Extract the [x, y] coordinate from the center of the cell holding the provided text.  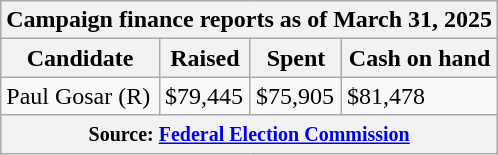
$75,905 [296, 96]
Candidate [80, 58]
Paul Gosar (R) [80, 96]
$81,478 [420, 96]
Spent [296, 58]
Source: Federal Election Commission [250, 134]
Campaign finance reports as of March 31, 2025 [250, 20]
Cash on hand [420, 58]
$79,445 [204, 96]
Raised [204, 58]
